Scan for the cell matching the given text and deliver its (x, y) coordinate at center. 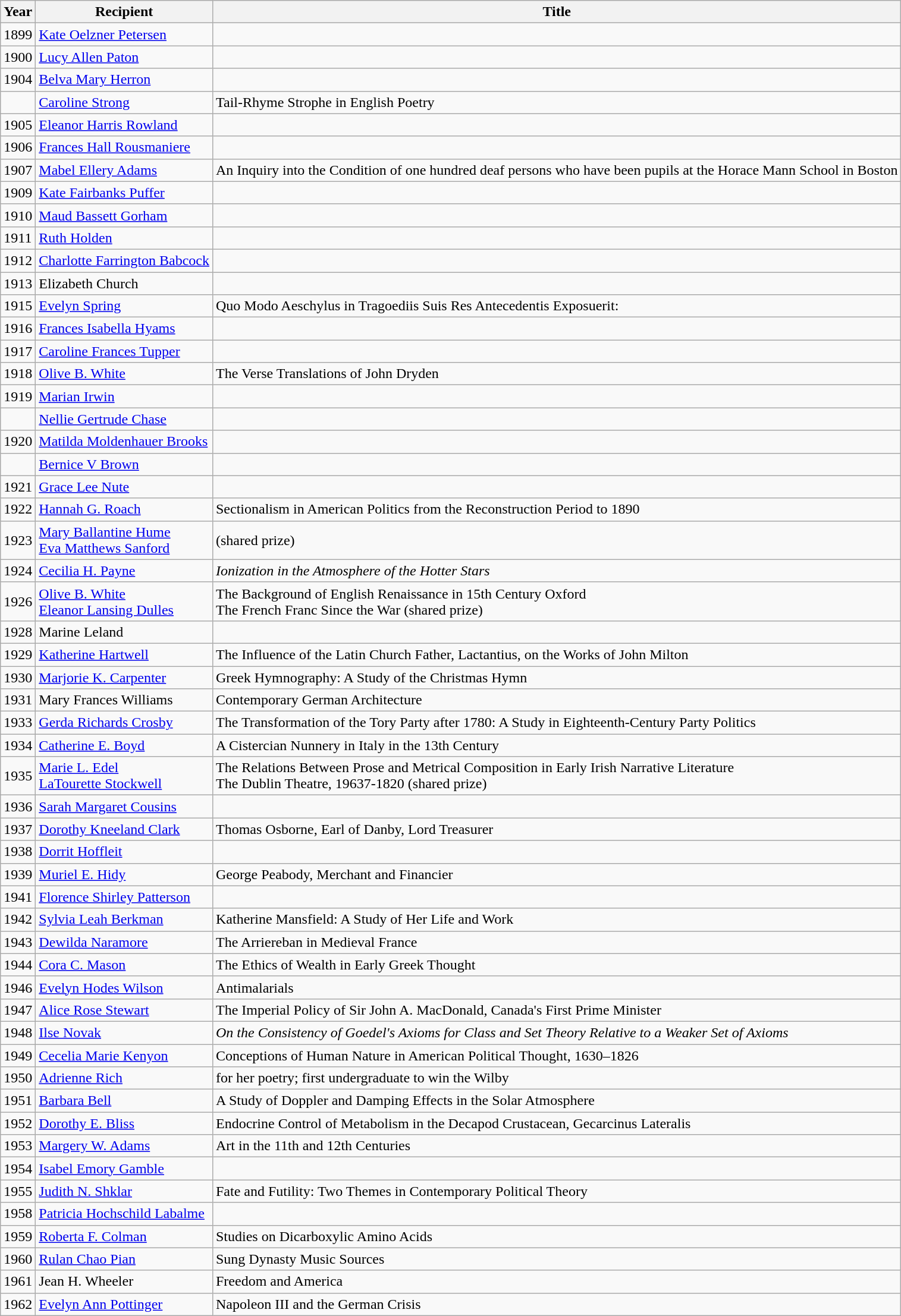
1930 (18, 677)
Sylvia Leah Berkman (124, 920)
1962 (18, 1304)
1943 (18, 942)
1954 (18, 1169)
1910 (18, 215)
Cecilia H. Payne (124, 571)
1961 (18, 1282)
Evelyn Hodes Wilson (124, 987)
Maud Bassett Gorham (124, 215)
1905 (18, 125)
The Relations Between Prose and Metrical Composition in Early Irish Narrative LiteratureThe Dublin Theatre, 19637-1820 (shared prize) (557, 776)
1946 (18, 987)
1960 (18, 1259)
Kate Oelzner Petersen (124, 34)
Lucy Allen Paton (124, 57)
Dorrit Hoffleit (124, 852)
Charlotte Farrington Babcock (124, 260)
Ilse Novak (124, 1032)
Ionization in the Atmosphere of the Hotter Stars (557, 571)
Barbara Bell (124, 1101)
Art in the 11th and 12th Centuries (557, 1146)
An Inquiry into the Condition of one hundred deaf persons who have been pupils at the Horace Mann School in Boston (557, 170)
1952 (18, 1123)
1909 (18, 193)
1926 (18, 602)
The Background of English Renaissance in 15th Century OxfordThe French Franc Since the War (shared prize) (557, 602)
Title (557, 12)
Studies on Dicarboxylic Amino Acids (557, 1236)
Contemporary German Architecture (557, 700)
1933 (18, 723)
1947 (18, 1010)
Thomas Osborne, Earl of Danby, Lord Treasurer (557, 829)
Mabel Ellery Adams (124, 170)
Caroline Strong (124, 102)
1928 (18, 632)
1924 (18, 571)
Sarah Margaret Cousins (124, 807)
Antimalarials (557, 987)
Dorothy Kneeland Clark (124, 829)
1921 (18, 487)
1942 (18, 920)
1950 (18, 1078)
1913 (18, 284)
Dorothy E. Bliss (124, 1123)
The Imperial Policy of Sir John A. MacDonald, Canada's First Prime Minister (557, 1010)
1931 (18, 700)
Hannah G. Roach (124, 509)
The Ethics of Wealth in Early Greek Thought (557, 965)
A Cistercian Nunnery in Italy in the 13th Century (557, 745)
Ruth Holden (124, 238)
Marjorie K. Carpenter (124, 677)
Cecelia Marie Kenyon (124, 1055)
1899 (18, 34)
George Peabody, Merchant and Financier (557, 874)
1939 (18, 874)
1959 (18, 1236)
1935 (18, 776)
The Influence of the Latin Church Father, Lactantius, on the Works of John Milton (557, 654)
Frances Hall Rousmaniere (124, 147)
The Verse Translations of John Dryden (557, 374)
Eleanor Harris Rowland (124, 125)
1951 (18, 1101)
Alice Rose Stewart (124, 1010)
Cora C. Mason (124, 965)
1911 (18, 238)
1937 (18, 829)
Patricia Hochschild Labalme (124, 1214)
Rulan Chao Pian (124, 1259)
Fate and Futility: Two Themes in Contemporary Political Theory (557, 1191)
Matilda Moldenhauer Brooks (124, 442)
Sung Dynasty Music Sources (557, 1259)
Grace Lee Nute (124, 487)
Marine Leland (124, 632)
Tail-Rhyme Strophe in English Poetry (557, 102)
1917 (18, 351)
Margery W. Adams (124, 1146)
Elizabeth Church (124, 284)
Marian Irwin (124, 396)
1918 (18, 374)
Conceptions of Human Nature in American Political Thought, 1630–1826 (557, 1055)
Belva Mary Herron (124, 80)
for her poetry; first undergraduate to win the Wilby (557, 1078)
1923 (18, 540)
1904 (18, 80)
Isabel Emory Gamble (124, 1169)
Greek Hymnography: A Study of the Christmas Hymn (557, 677)
Napoleon III and the German Crisis (557, 1304)
On the Consistency of Goedel's Axioms for Class and Set Theory Relative to a Weaker Set of Axioms (557, 1032)
Katherine Hartwell (124, 654)
Sectionalism in American Politics from the Reconstruction Period to 1890 (557, 509)
Katherine Mansfield: A Study of Her Life and Work (557, 920)
1955 (18, 1191)
The Transformation of the Tory Party after 1780: A Study in Eighteenth-Century Party Politics (557, 723)
1906 (18, 147)
1912 (18, 260)
Nellie Gertrude Chase (124, 419)
Olive B. White (124, 374)
Gerda Richards Crosby (124, 723)
1958 (18, 1214)
Freedom and America (557, 1282)
Kate Fairbanks Puffer (124, 193)
Recipient (124, 12)
1949 (18, 1055)
Muriel E. Hidy (124, 874)
Florence Shirley Patterson (124, 897)
1922 (18, 509)
Adrienne Rich (124, 1078)
1938 (18, 852)
1920 (18, 442)
Year (18, 12)
Marie L. EdelLaTourette Stockwell (124, 776)
1941 (18, 897)
1936 (18, 807)
Mary Ballantine HumeEva Matthews Sanford (124, 540)
Bernice V Brown (124, 464)
Dewilda Naramore (124, 942)
Caroline Frances Tupper (124, 351)
A Study of Doppler and Damping Effects in the Solar Atmosphere (557, 1101)
The Arriereban in Medieval France (557, 942)
1953 (18, 1146)
Judith N. Shklar (124, 1191)
Quo Modo Aeschylus in Tragoediis Suis Res Antecedentis Exposuerit: (557, 306)
Olive B. WhiteEleanor Lansing Dulles (124, 602)
Evelyn Ann Pottinger (124, 1304)
Roberta F. Colman (124, 1236)
Catherine E. Boyd (124, 745)
Mary Frances Williams (124, 700)
1915 (18, 306)
Frances Isabella Hyams (124, 329)
Evelyn Spring (124, 306)
1944 (18, 965)
(shared prize) (557, 540)
1916 (18, 329)
1907 (18, 170)
1929 (18, 654)
Jean H. Wheeler (124, 1282)
1919 (18, 396)
1948 (18, 1032)
1934 (18, 745)
1900 (18, 57)
Endocrine Control of Metabolism in the Decapod Crustacean, Gecarcinus Lateralis (557, 1123)
